Identify which cell holds the provided text, then report its [X, Y] central coordinate. 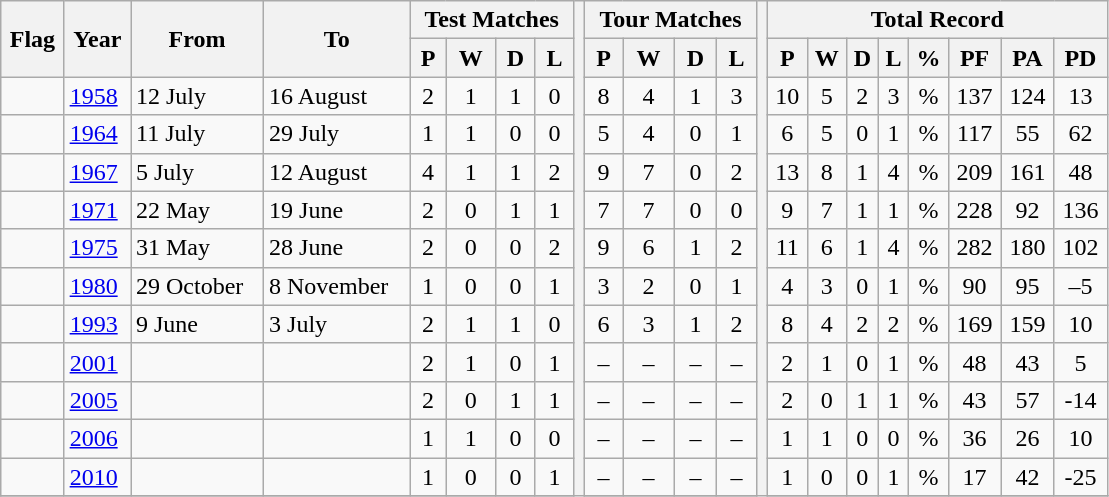
17 [974, 477]
To [338, 39]
Total Record [938, 20]
228 [974, 210]
42 [1028, 477]
-25 [1080, 477]
1993 [97, 324]
36 [974, 438]
169 [974, 324]
From [196, 39]
282 [974, 248]
2006 [97, 438]
136 [1080, 210]
22 May [196, 210]
209 [974, 172]
57 [1028, 400]
12 August [338, 172]
Flag [32, 39]
11 [788, 248]
62 [1080, 134]
2001 [97, 362]
8 November [338, 286]
29 October [196, 286]
124 [1028, 96]
Test Matches [492, 20]
19 June [338, 210]
26 [1028, 438]
5 July [196, 172]
29 July [338, 134]
117 [974, 134]
1958 [97, 96]
55 [1028, 134]
1971 [97, 210]
PF [974, 58]
28 June [338, 248]
2005 [97, 400]
1964 [97, 134]
102 [1080, 248]
137 [974, 96]
–5 [1080, 286]
11 July [196, 134]
95 [1028, 286]
2010 [97, 477]
161 [1028, 172]
90 [974, 286]
16 August [338, 96]
PA [1028, 58]
Tour Matches [671, 20]
3 July [338, 324]
31 May [196, 248]
1975 [97, 248]
-14 [1080, 400]
9 June [196, 324]
Year [97, 39]
180 [1028, 248]
159 [1028, 324]
PD [1080, 58]
12 July [196, 96]
92 [1028, 210]
1967 [97, 172]
1980 [97, 286]
